From the cell containing the given text, extract its center point as [X, Y] coordinate. 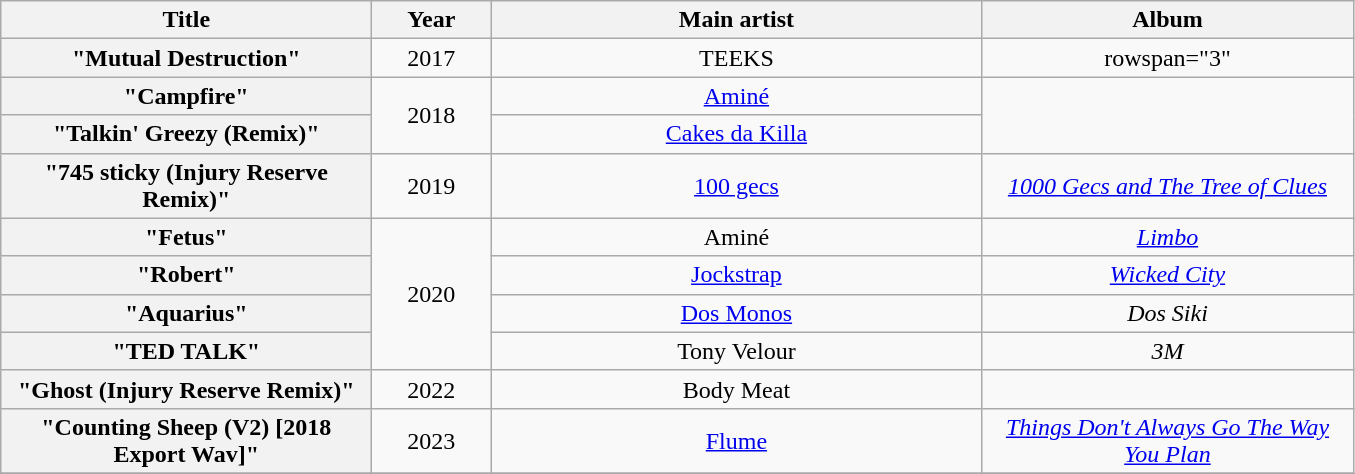
Things Don't Always Go The Way You Plan [1168, 440]
2020 [432, 294]
2017 [432, 58]
Dos Monos [736, 313]
Dos Siki [1168, 313]
Flume [736, 440]
Cakes da Killa [736, 134]
"TED TALK" [186, 351]
rowspan="3" [1168, 58]
"Aquarius" [186, 313]
2018 [432, 115]
100 gecs [736, 186]
Year [432, 20]
"Ghost (Injury Reserve Remix)" [186, 389]
Main artist [736, 20]
Limbo [1168, 237]
2019 [432, 186]
"Talkin' Greezy (Remix)" [186, 134]
Title [186, 20]
2022 [432, 389]
"Mutual Destruction" [186, 58]
2023 [432, 440]
Jockstrap [736, 275]
Wicked City [1168, 275]
Album [1168, 20]
TEEKS [736, 58]
"Counting Sheep (V2) [2018 Export Wav]" [186, 440]
3M [1168, 351]
1000 Gecs and The Tree of Clues [1168, 186]
"745 sticky (Injury Reserve Remix)" [186, 186]
"Fetus" [186, 237]
Tony Velour [736, 351]
Body Meat [736, 389]
"Robert" [186, 275]
"Campfire" [186, 96]
